Scan for the cell matching the given text and deliver its (x, y) coordinate at center. 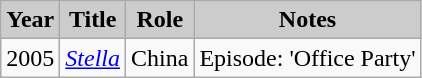
China (160, 58)
Year (30, 20)
Role (160, 20)
Stella (93, 58)
Notes (308, 20)
2005 (30, 58)
Episode: 'Office Party' (308, 58)
Title (93, 20)
